Find where the given text appears and provide that cell's center as (X, Y) coordinate. 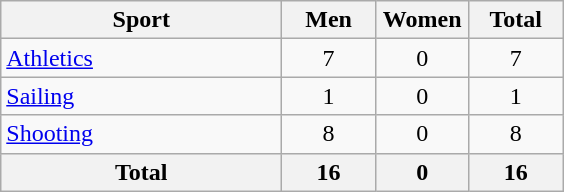
Men (329, 20)
Sailing (142, 96)
Shooting (142, 134)
Women (422, 20)
Sport (142, 20)
Athletics (142, 58)
